Pinpoint the cell where the given text exists, returning its [x, y] midpoint coordinate. 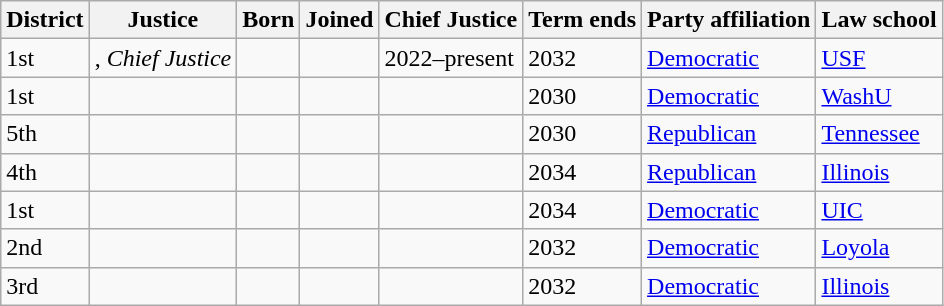
Joined [340, 20]
Tennessee [879, 134]
4th [45, 172]
3rd [45, 286]
2nd [45, 248]
2022–present [451, 58]
District [45, 20]
Term ends [582, 20]
Justice [163, 20]
Party affiliation [729, 20]
Loyola [879, 248]
Law school [879, 20]
Chief Justice [451, 20]
Born [268, 20]
, Chief Justice [163, 58]
USF [879, 58]
WashU [879, 96]
UIC [879, 210]
5th [45, 134]
